From the cell containing the given text, extract its center point as [x, y] coordinate. 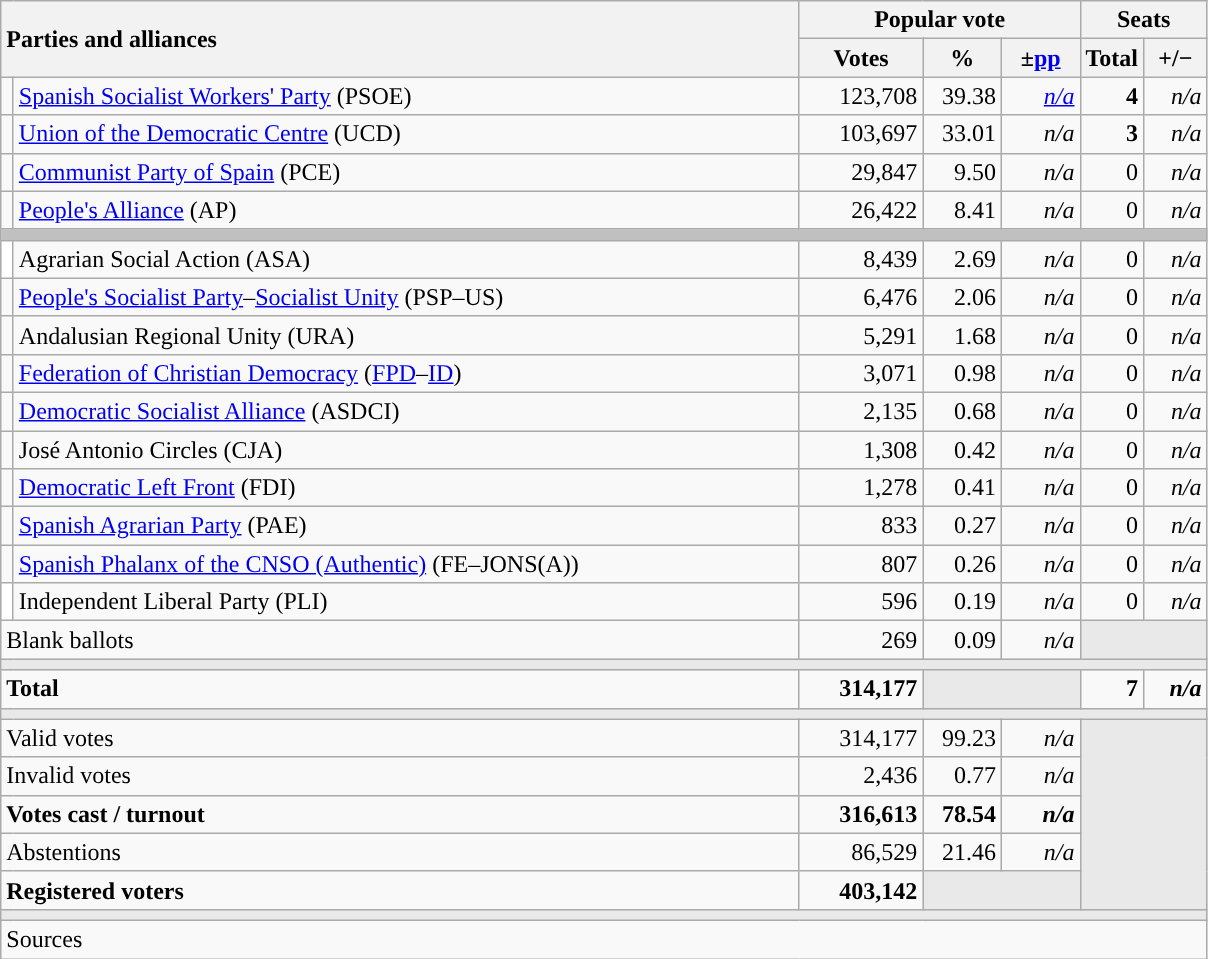
±pp [1040, 58]
0.19 [962, 602]
Invalid votes [400, 776]
0.09 [962, 640]
596 [861, 602]
Democratic Socialist Alliance (ASDCI) [406, 411]
103,697 [861, 134]
3,071 [861, 373]
2.69 [962, 259]
9.50 [962, 172]
Blank ballots [400, 640]
Federation of Christian Democracy (FPD–ID) [406, 373]
33.01 [962, 134]
0.68 [962, 411]
833 [861, 526]
% [962, 58]
0.27 [962, 526]
Andalusian Regional Unity (URA) [406, 335]
3 [1112, 134]
Parties and alliances [400, 39]
269 [861, 640]
0.26 [962, 564]
Abstentions [400, 852]
José Antonio Circles (CJA) [406, 449]
8,439 [861, 259]
Sources [604, 939]
Valid votes [400, 738]
Spanish Socialist Workers' Party (PSOE) [406, 96]
Seats [1144, 20]
Spanish Phalanx of the CNSO (Authentic) (FE–JONS(A)) [406, 564]
2.06 [962, 297]
0.41 [962, 488]
2,135 [861, 411]
Independent Liberal Party (PLI) [406, 602]
8.41 [962, 210]
1,308 [861, 449]
807 [861, 564]
39.38 [962, 96]
+/− [1176, 58]
21.46 [962, 852]
403,142 [861, 890]
5,291 [861, 335]
4 [1112, 96]
Union of the Democratic Centre (UCD) [406, 134]
Popular vote [940, 20]
7 [1112, 689]
1.68 [962, 335]
0.98 [962, 373]
People's Socialist Party–Socialist Unity (PSP–US) [406, 297]
0.42 [962, 449]
Votes cast / turnout [400, 814]
0.77 [962, 776]
316,613 [861, 814]
People's Alliance (AP) [406, 210]
Registered voters [400, 890]
86,529 [861, 852]
123,708 [861, 96]
99.23 [962, 738]
2,436 [861, 776]
Agrarian Social Action (ASA) [406, 259]
Democratic Left Front (FDI) [406, 488]
Communist Party of Spain (PCE) [406, 172]
78.54 [962, 814]
Votes [861, 58]
6,476 [861, 297]
26,422 [861, 210]
1,278 [861, 488]
Spanish Agrarian Party (PAE) [406, 526]
29,847 [861, 172]
